Determine the (X, Y) coordinate at the center of the cell enclosing the given text.  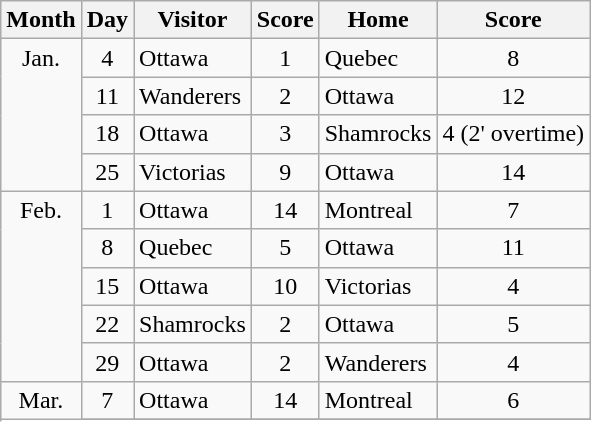
Jan. (41, 115)
Day (107, 20)
29 (107, 362)
25 (107, 172)
12 (514, 96)
Feb. (41, 286)
Month (41, 20)
9 (285, 172)
Visitor (193, 20)
Mar. (41, 400)
22 (107, 324)
18 (107, 134)
4 (2' overtime) (514, 134)
Home (378, 20)
6 (514, 400)
3 (285, 134)
15 (107, 286)
10 (285, 286)
